Extract the (x, y) coordinate from the center of the cell holding the provided text.  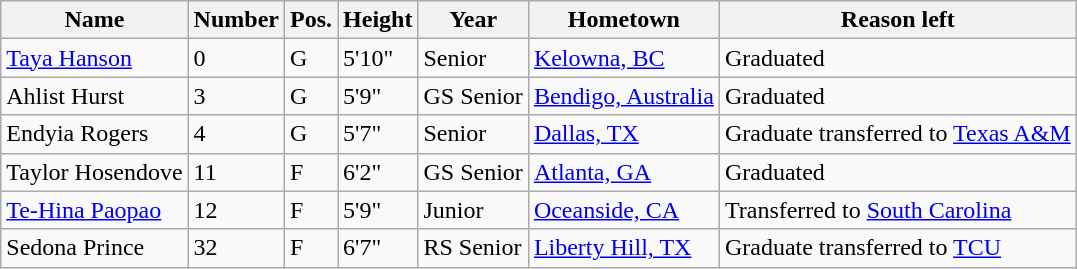
6'2" (378, 172)
32 (236, 248)
Endyia Rogers (94, 134)
12 (236, 210)
Taylor Hosendove (94, 172)
RS Senior (473, 248)
Height (378, 20)
Oceanside, CA (624, 210)
Junior (473, 210)
4 (236, 134)
3 (236, 96)
Year (473, 20)
Te-Hina Paopao (94, 210)
Reason left (898, 20)
Number (236, 20)
5'7" (378, 134)
Sedona Prince (94, 248)
Atlanta, GA (624, 172)
Dallas, TX (624, 134)
Graduate transferred to Texas A&M (898, 134)
0 (236, 58)
11 (236, 172)
Hometown (624, 20)
Graduate transferred to TCU (898, 248)
Pos. (310, 20)
Ahlist Hurst (94, 96)
Kelowna, BC (624, 58)
Bendigo, Australia (624, 96)
5'10" (378, 58)
6'7" (378, 248)
Transferred to South Carolina (898, 210)
Name (94, 20)
Taya Hanson (94, 58)
Liberty Hill, TX (624, 248)
